Return the [x, y] coordinate for the center point of the cell that contains the specified text.  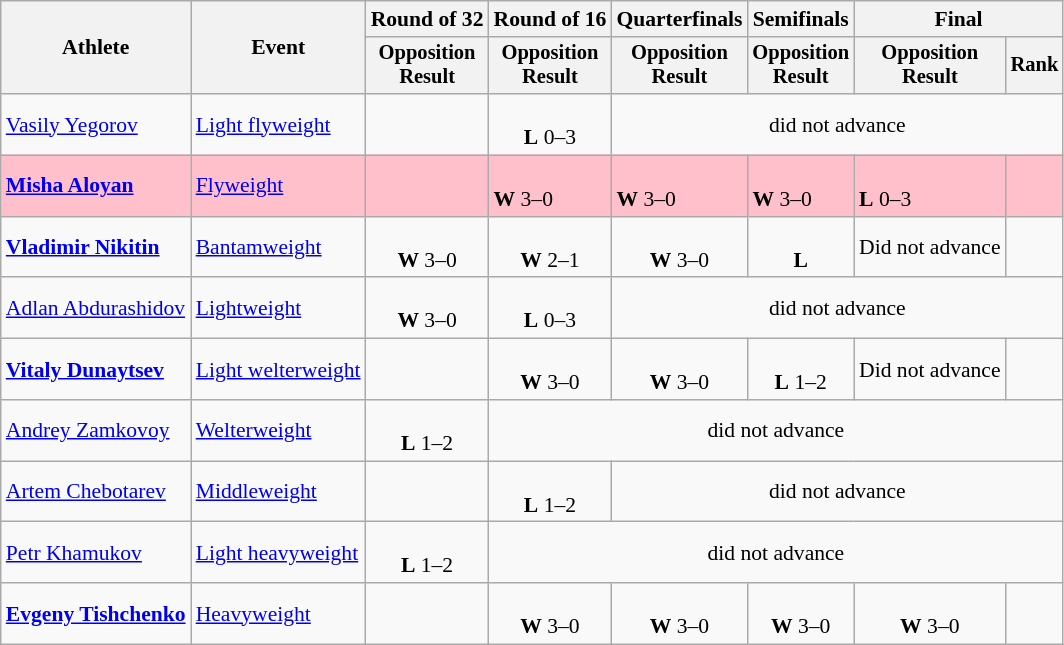
Petr Khamukov [96, 552]
W 2–1 [550, 248]
Misha Aloyan [96, 186]
Middleweight [278, 492]
Lightweight [278, 308]
Evgeny Tishchenko [96, 614]
Rank [1035, 66]
Heavyweight [278, 614]
Flyweight [278, 186]
Event [278, 48]
Quarterfinals [679, 19]
Vitaly Dunaytsev [96, 370]
Semifinals [800, 19]
Adlan Abdurashidov [96, 308]
Athlete [96, 48]
Light flyweight [278, 124]
Vasily Yegorov [96, 124]
Welterweight [278, 430]
Light welterweight [278, 370]
Light heavyweight [278, 552]
Andrey Zamkovoy [96, 430]
Vladimir Nikitin [96, 248]
Round of 16 [550, 19]
Final [958, 19]
L [800, 248]
Bantamweight [278, 248]
Round of 32 [428, 19]
Artem Chebotarev [96, 492]
